Locate the cell with the specified text and output its (x, y) center coordinate. 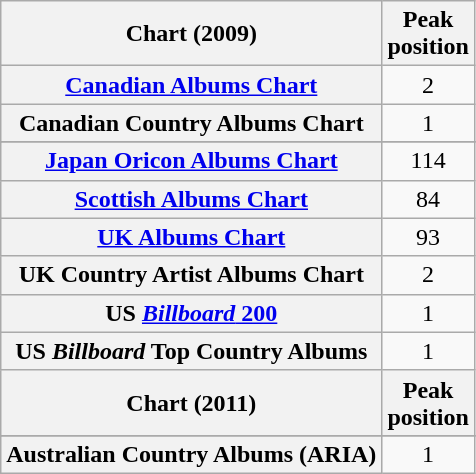
US Billboard Top Country Albums (192, 351)
Canadian Albums Chart (192, 85)
Canadian Country Albums Chart (192, 123)
US Billboard 200 (192, 313)
Chart (2011) (192, 402)
Scottish Albums Chart (192, 199)
Japan Oricon Albums Chart (192, 161)
84 (428, 199)
Chart (2009) (192, 34)
114 (428, 161)
Australian Country Albums (ARIA) (192, 454)
UK Country Artist Albums Chart (192, 275)
93 (428, 237)
UK Albums Chart (192, 237)
